Extract the [X, Y] coordinate from the center of the cell holding the provided text.  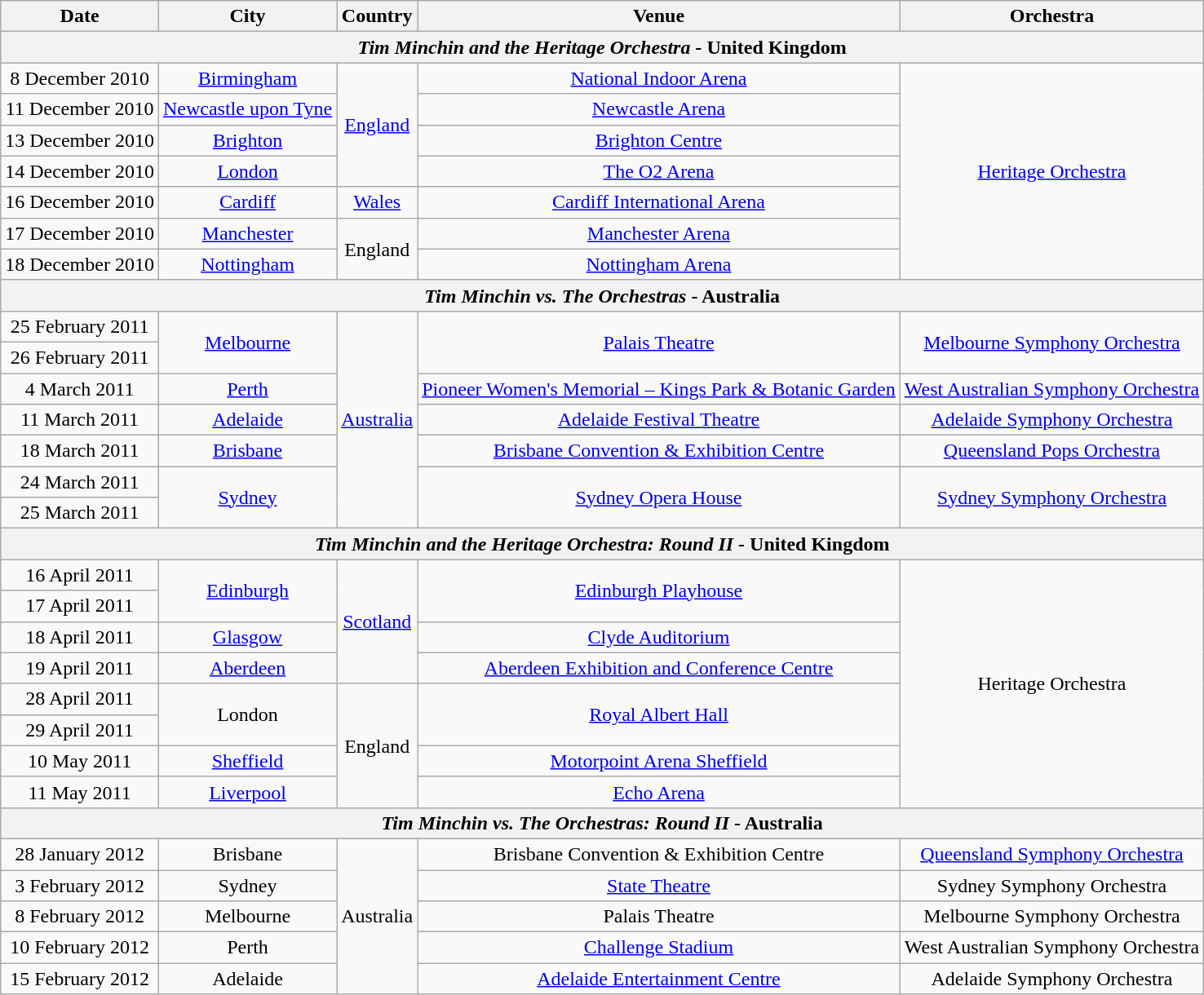
Glasgow [247, 637]
28 April 2011 [80, 699]
Aberdeen Exhibition and Conference Centre [659, 668]
Nottingham [247, 264]
Manchester Arena [659, 233]
14 December 2010 [80, 171]
13 December 2010 [80, 140]
Manchester [247, 233]
Edinburgh Playhouse [659, 590]
The O2 Arena [659, 171]
Tim Minchin and the Heritage Orchestra: Round II - United Kingdom [602, 544]
Tim Minchin vs. The Orchestras - Australia [602, 295]
19 April 2011 [80, 668]
Brighton Centre [659, 140]
29 April 2011 [80, 730]
Challenge Stadium [659, 948]
City [247, 16]
10 February 2012 [80, 948]
28 January 2012 [80, 854]
8 December 2010 [80, 78]
Cardiff International Arena [659, 202]
11 May 2011 [80, 792]
Date [80, 16]
Newcastle upon Tyne [247, 109]
Sydney Opera House [659, 497]
25 February 2011 [80, 326]
10 May 2011 [80, 761]
Sheffield [247, 761]
Motorpoint Arena Sheffield [659, 761]
Queensland Pops Orchestra [1051, 451]
Tim Minchin vs. The Orchestras: Round II - Australia [602, 823]
Tim Minchin and the Heritage Orchestra - United Kingdom [602, 47]
Pioneer Women's Memorial – Kings Park & Botanic Garden [659, 389]
Adelaide Entertainment Centre [659, 979]
18 March 2011 [80, 451]
Clyde Auditorium [659, 637]
Wales [377, 202]
Queensland Symphony Orchestra [1051, 854]
Royal Albert Hall [659, 714]
Cardiff [247, 202]
Birmingham [247, 78]
3 February 2012 [80, 885]
Adelaide Festival Theatre [659, 420]
Orchestra [1051, 16]
Liverpool [247, 792]
25 March 2011 [80, 513]
17 April 2011 [80, 606]
Aberdeen [247, 668]
15 February 2012 [80, 979]
18 April 2011 [80, 637]
Scotland [377, 621]
17 December 2010 [80, 233]
Echo Arena [659, 792]
State Theatre [659, 885]
16 April 2011 [80, 575]
Brighton [247, 140]
National Indoor Arena [659, 78]
11 December 2010 [80, 109]
Country [377, 16]
18 December 2010 [80, 264]
8 February 2012 [80, 917]
26 February 2011 [80, 357]
24 March 2011 [80, 482]
Nottingham Arena [659, 264]
Newcastle Arena [659, 109]
16 December 2010 [80, 202]
11 March 2011 [80, 420]
Edinburgh [247, 590]
4 March 2011 [80, 389]
Venue [659, 16]
